Provide the [x, y] coordinate of the cell's center where the given text is located.  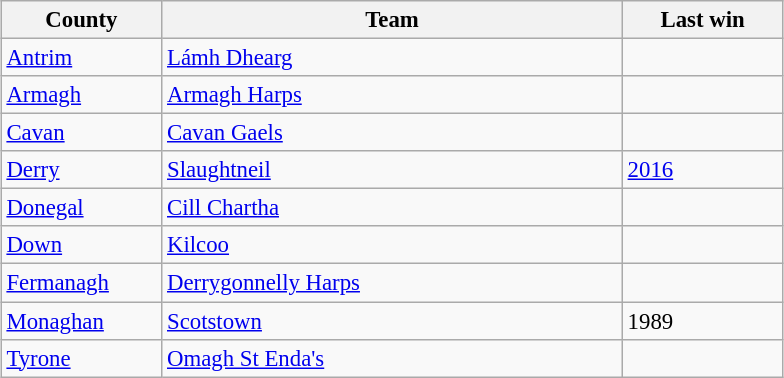
Slaughtneil [392, 170]
Tyrone [82, 358]
Armagh Harps [392, 95]
Omagh St Enda's [392, 358]
County [82, 20]
2016 [702, 170]
Scotstown [392, 321]
Kilcoo [392, 245]
1989 [702, 321]
Derry [82, 170]
Derrygonnelly Harps [392, 283]
Last win [702, 20]
Lámh Dhearg [392, 58]
Team [392, 20]
Cill Chartha [392, 208]
Donegal [82, 208]
Fermanagh [82, 283]
Armagh [82, 95]
Down [82, 245]
Antrim [82, 58]
Cavan Gaels [392, 133]
Cavan [82, 133]
Monaghan [82, 321]
